Search for the cell housing the specified text and yield its (X, Y) center coordinate. 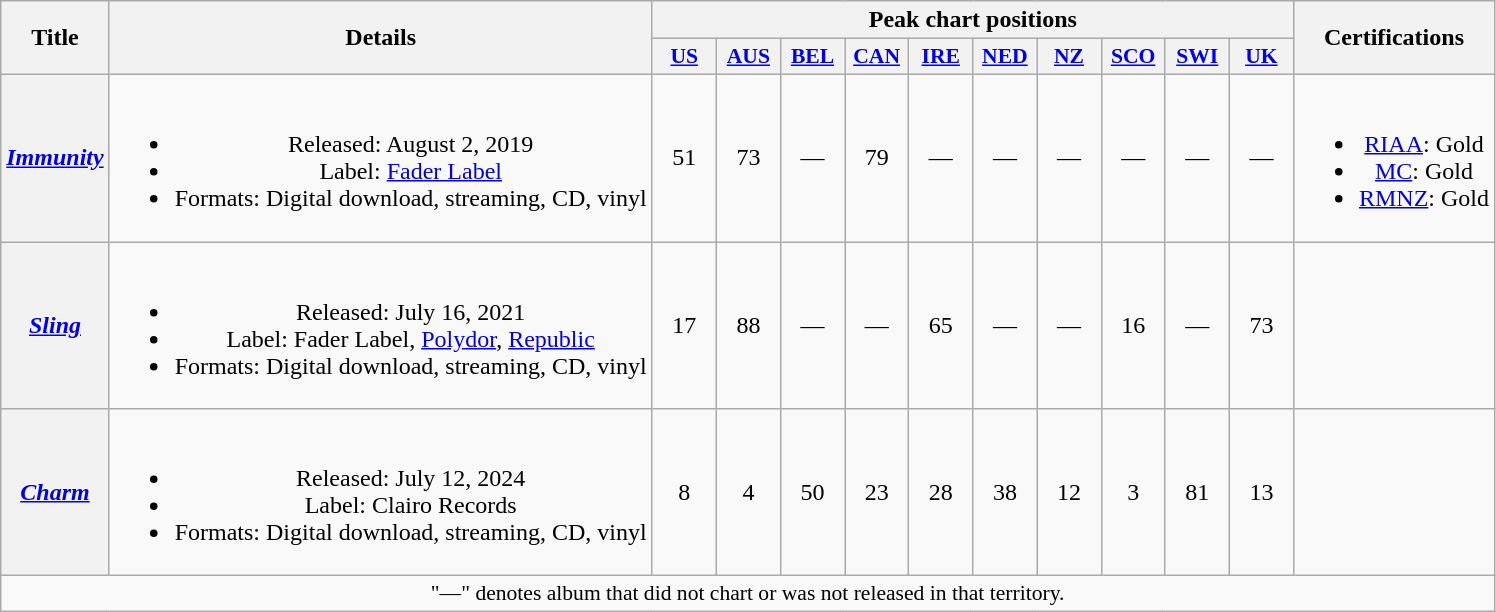
Released: July 16, 2021Label: Fader Label, Polydor, RepublicFormats: Digital download, streaming, CD, vinyl (380, 326)
38 (1005, 492)
Title (55, 38)
Immunity (55, 158)
88 (748, 326)
Released: July 12, 2024Label: Clairo RecordsFormats: Digital download, streaming, CD, vinyl (380, 492)
16 (1133, 326)
US (684, 57)
17 (684, 326)
RIAA: GoldMC: GoldRMNZ: Gold (1394, 158)
23 (877, 492)
50 (812, 492)
CAN (877, 57)
28 (941, 492)
SCO (1133, 57)
SWI (1197, 57)
UK (1261, 57)
81 (1197, 492)
NZ (1069, 57)
8 (684, 492)
65 (941, 326)
4 (748, 492)
BEL (812, 57)
AUS (748, 57)
12 (1069, 492)
NED (1005, 57)
Charm (55, 492)
Details (380, 38)
Peak chart positions (972, 20)
Released: August 2, 2019Label: Fader LabelFormats: Digital download, streaming, CD, vinyl (380, 158)
IRE (941, 57)
79 (877, 158)
Sling (55, 326)
"—" denotes album that did not chart or was not released in that territory. (748, 594)
3 (1133, 492)
13 (1261, 492)
51 (684, 158)
Certifications (1394, 38)
